Return [X, Y] of the center of cell containing provided text 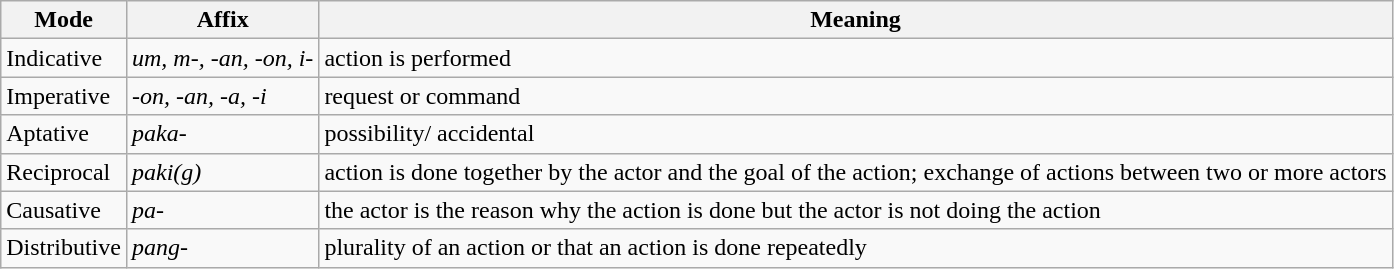
possibility/ accidental [856, 134]
action is performed [856, 58]
Distributive [64, 248]
pang- [222, 248]
Causative [64, 210]
Indicative [64, 58]
action is done together by the actor and the goal of the action; exchange of actions between two or more actors [856, 172]
request or command [856, 96]
Mode [64, 20]
paki(g) [222, 172]
Imperative [64, 96]
the actor is the reason why the action is done but the actor is not doing the action [856, 210]
plurality of an action or that an action is done repeatedly [856, 248]
pa- [222, 210]
-on, -an, -a, -i [222, 96]
Aptative [64, 134]
um, m-, -an, -on, i- [222, 58]
Affix [222, 20]
paka- [222, 134]
Meaning [856, 20]
Reciprocal [64, 172]
